Pinpoint the cell where the given text exists, returning its (X, Y) midpoint coordinate. 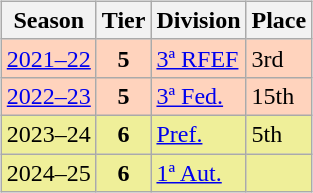
Place (279, 20)
5th (279, 134)
3rd (279, 58)
Tier (124, 20)
1ª Aut. (198, 173)
3ª Fed. (198, 96)
15th (279, 96)
Season (48, 20)
2024–25 (48, 173)
Division (198, 20)
2022–23 (48, 96)
2023–24 (48, 134)
2021–22 (48, 58)
Pref. (198, 134)
3ª RFEF (198, 58)
